Search for the cell housing the specified text and yield its (X, Y) center coordinate. 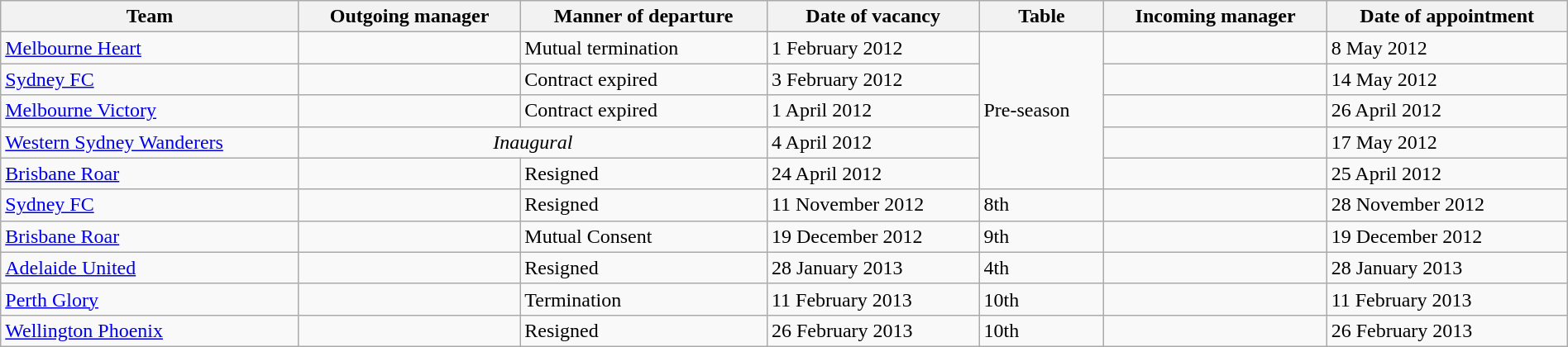
26 April 2012 (1447, 111)
Table (1042, 17)
1 April 2012 (873, 111)
8 May 2012 (1447, 48)
3 February 2012 (873, 79)
Wellington Phoenix (151, 330)
17 May 2012 (1447, 142)
Outgoing manager (409, 17)
25 April 2012 (1447, 173)
11 November 2012 (873, 205)
Melbourne Victory (151, 111)
9th (1042, 236)
Mutual Consent (643, 236)
Manner of departure (643, 17)
Incoming manager (1216, 17)
Termination (643, 299)
28 November 2012 (1447, 205)
Inaugural (533, 142)
14 May 2012 (1447, 79)
Adelaide United (151, 268)
4 April 2012 (873, 142)
8th (1042, 205)
Perth Glory (151, 299)
Pre-season (1042, 111)
4th (1042, 268)
1 February 2012 (873, 48)
Team (151, 17)
Mutual termination (643, 48)
Western Sydney Wanderers (151, 142)
24 April 2012 (873, 173)
Melbourne Heart (151, 48)
Date of vacancy (873, 17)
Date of appointment (1447, 17)
